Identify which cell holds the provided text, then report its [x, y] central coordinate. 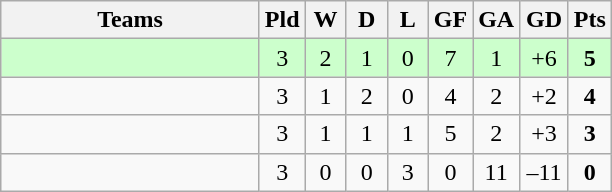
GD [544, 20]
GA [496, 20]
Teams [130, 20]
Pts [590, 20]
–11 [544, 172]
W [326, 20]
L [408, 20]
11 [496, 172]
GF [450, 20]
+2 [544, 96]
7 [450, 58]
+6 [544, 58]
Pld [282, 20]
D [366, 20]
+3 [544, 134]
